Provide the (x, y) coordinate of the cell's center where the given text is located.  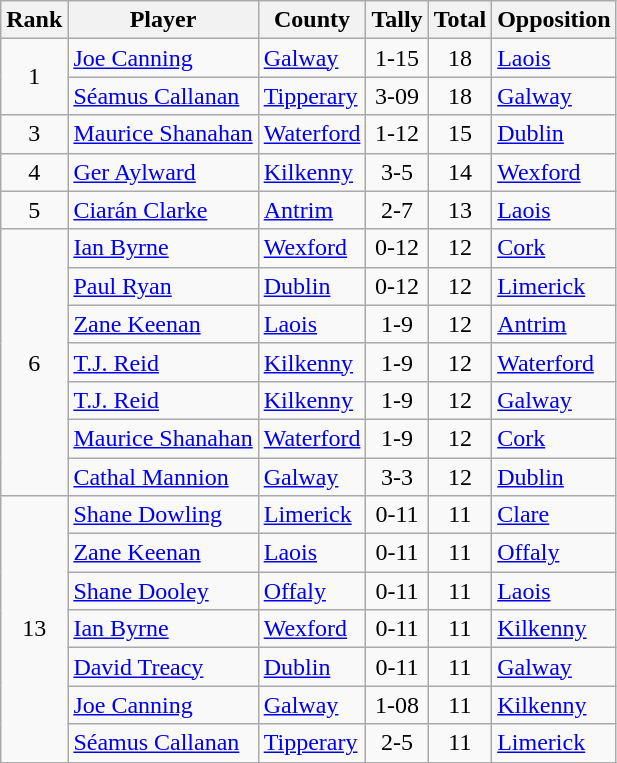
1-15 (397, 58)
Player (163, 20)
5 (34, 210)
Rank (34, 20)
15 (460, 134)
Total (460, 20)
3-5 (397, 172)
Clare (554, 515)
Ciarán Clarke (163, 210)
6 (34, 362)
Shane Dooley (163, 591)
4 (34, 172)
Ger Aylward (163, 172)
14 (460, 172)
David Treacy (163, 667)
Shane Dowling (163, 515)
1-08 (397, 705)
2-7 (397, 210)
1 (34, 77)
2-5 (397, 743)
Opposition (554, 20)
County (312, 20)
3-3 (397, 477)
3-09 (397, 96)
Tally (397, 20)
1-12 (397, 134)
Cathal Mannion (163, 477)
Paul Ryan (163, 286)
3 (34, 134)
